For the text-containing cell, return its midpoint in (x, y) coordinate format. 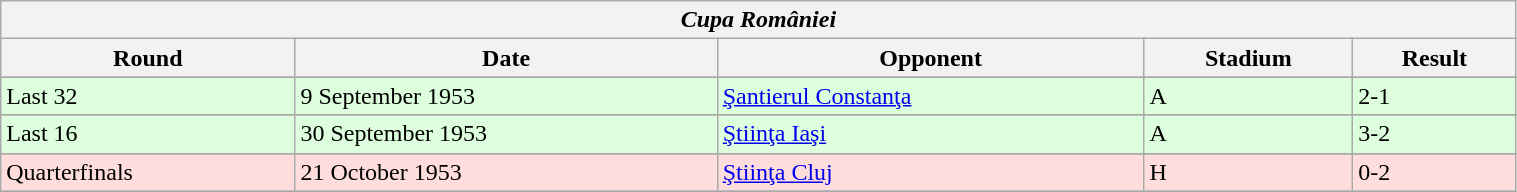
Şantierul Constanţa (930, 96)
Result (1434, 58)
0-2 (1434, 172)
Ştiinţa Cluj (930, 172)
Quarterfinals (148, 172)
Cupa României (758, 20)
2-1 (1434, 96)
21 October 1953 (506, 172)
Ştiinţa Iaşi (930, 134)
Date (506, 58)
Opponent (930, 58)
Last 32 (148, 96)
30 September 1953 (506, 134)
9 September 1953 (506, 96)
H (1248, 172)
Stadium (1248, 58)
Last 16 (148, 134)
Round (148, 58)
3-2 (1434, 134)
